Provide the [X, Y] coordinate of the cell's center where the given text is located.  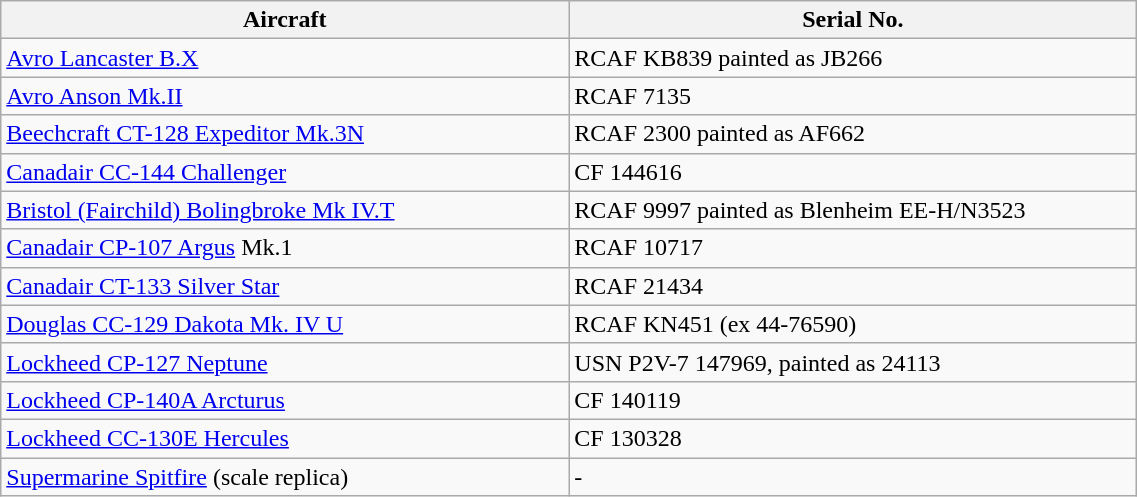
Canadair CP-107 Argus Mk.1 [285, 248]
- [853, 477]
Lockheed CP-127 Neptune [285, 362]
Douglas CC-129 Dakota Mk. IV U [285, 324]
Avro Lancaster B.X [285, 58]
RCAF KB839 painted as JB266 [853, 58]
CF 130328 [853, 438]
RCAF 9997 painted as Blenheim EE-H/N3523 [853, 210]
Supermarine Spitfire (scale replica) [285, 477]
Avro Anson Mk.II [285, 96]
Lockheed CP-140A Arcturus [285, 400]
CF 144616 [853, 172]
Serial No. [853, 20]
RCAF 10717 [853, 248]
RCAF KN451 (ex 44-76590) [853, 324]
RCAF 21434 [853, 286]
Aircraft [285, 20]
RCAF 7135 [853, 96]
Lockheed CC-130E Hercules [285, 438]
RCAF 2300 painted as AF662 [853, 134]
USN P2V-7 147969, painted as 24113 [853, 362]
Canadair CT-133 Silver Star [285, 286]
Beechcraft CT-128 Expeditor Mk.3N [285, 134]
Canadair CC-144 Challenger [285, 172]
Bristol (Fairchild) Bolingbroke Mk IV.T [285, 210]
CF 140119 [853, 400]
